Extract the [X, Y] coordinate from the center of the cell holding the provided text.  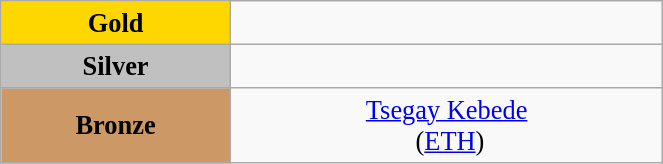
Bronze [116, 124]
Gold [116, 22]
Tsegay Kebede (ETH) [446, 124]
Silver [116, 66]
